Capture the cell that displays the provided text and extract its [x, y] central coordinate. 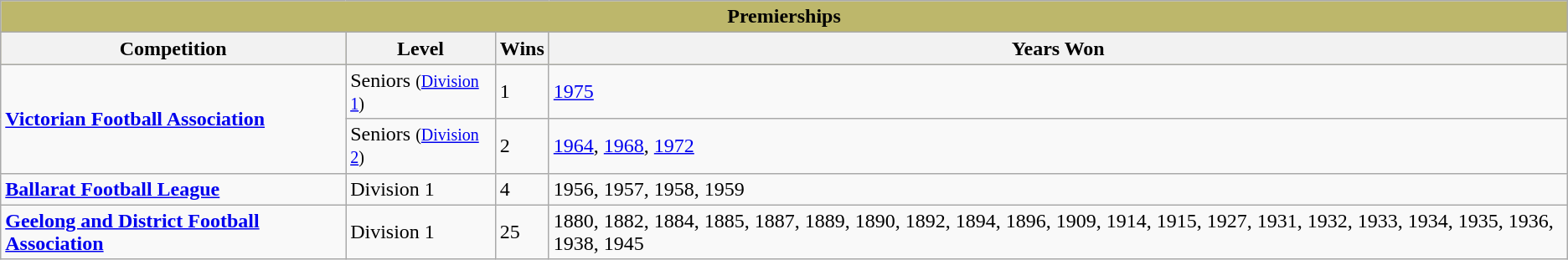
2 [522, 145]
Level [420, 48]
1956, 1957, 1958, 1959 [1058, 189]
Seniors (Division 2) [420, 145]
Ballarat Football League [173, 189]
Victorian Football Association [173, 119]
Years Won [1058, 48]
Wins [522, 48]
1880, 1882, 1884, 1885, 1887, 1889, 1890, 1892, 1894, 1896, 1909, 1914, 1915, 1927, 1931, 1932, 1933, 1934, 1935, 1936, 1938, 1945 [1058, 232]
Geelong and District Football Association [173, 232]
Seniors (Division 1) [420, 92]
1975 [1058, 92]
Competition [173, 48]
4 [522, 189]
Premierships [784, 17]
25 [522, 232]
1 [522, 92]
1964, 1968, 1972 [1058, 145]
